Pinpoint the cell where the given text exists, returning its [x, y] midpoint coordinate. 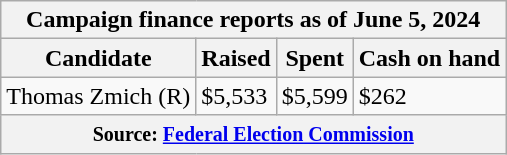
Campaign finance reports as of June 5, 2024 [254, 20]
Source: Federal Election Commission [254, 134]
Raised [236, 58]
Spent [314, 58]
Cash on hand [429, 58]
Candidate [98, 58]
$5,533 [236, 96]
Thomas Zmich (R) [98, 96]
$5,599 [314, 96]
$262 [429, 96]
